Locate the cell with the specified text and output its [x, y] center coordinate. 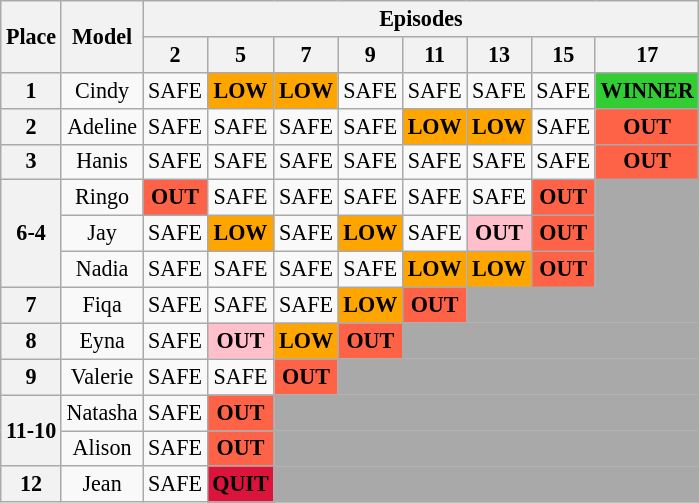
Ringo [102, 198]
11-10 [32, 430]
Fiqa [102, 305]
Cindy [102, 90]
5 [240, 54]
8 [32, 341]
Model [102, 36]
Nadia [102, 269]
Place [32, 36]
17 [647, 54]
12 [32, 484]
11 [434, 54]
15 [563, 54]
Hanis [102, 162]
Valerie [102, 377]
Eyna [102, 341]
3 [32, 162]
1 [32, 90]
QUIT [240, 484]
Jean [102, 484]
Jay [102, 233]
Alison [102, 448]
13 [499, 54]
WINNER [647, 90]
Adeline [102, 126]
Natasha [102, 412]
Episodes [421, 18]
6-4 [32, 234]
